Provide the [X, Y] coordinate of the cell's center where the given text is located.  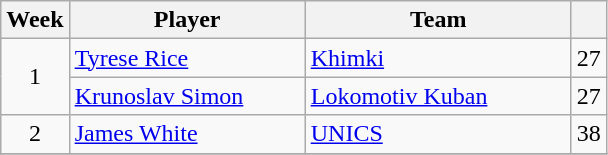
Krunoslav Simon [187, 96]
James White [187, 134]
Player [187, 20]
Tyrese Rice [187, 58]
1 [35, 77]
Lokomotiv Kuban [438, 96]
38 [588, 134]
UNICS [438, 134]
2 [35, 134]
Team [438, 20]
Khimki [438, 58]
Week [35, 20]
